Search for the cell housing the specified text and yield its [x, y] center coordinate. 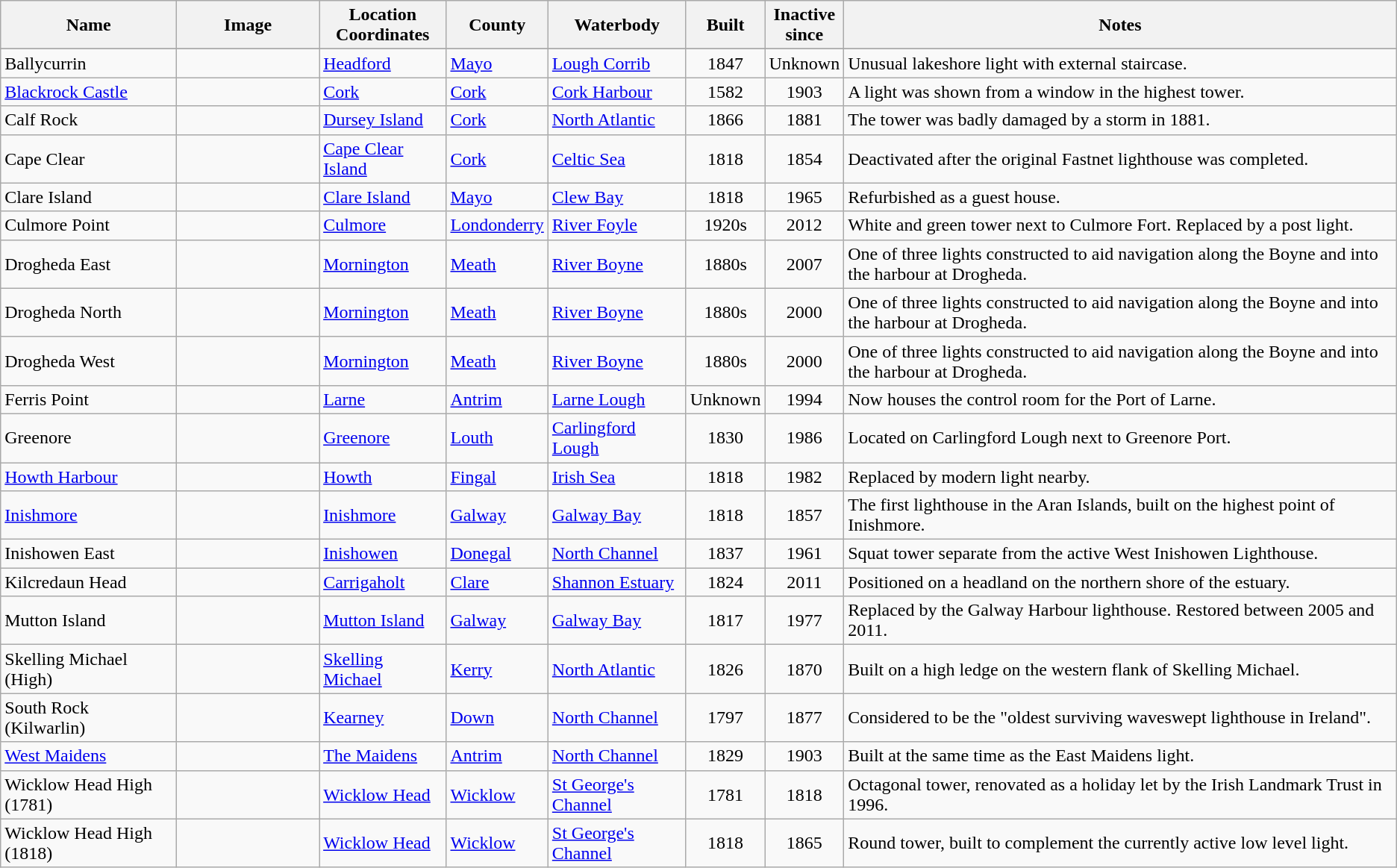
Located on Carlingford Lough next to Greenore Port. [1121, 437]
1817 [725, 621]
Londonderry [497, 225]
Replaced by modern light nearby. [1121, 477]
The tower was badly damaged by a storm in 1881. [1121, 120]
Inactive since [804, 25]
County [497, 25]
Wicklow Head High (1781) [89, 794]
Drogheda North [89, 312]
Positioned on a headland on the northern shore of the estuary. [1121, 582]
Kerry [497, 669]
Clare [497, 582]
Irish Sea [616, 477]
Lough Corrib [616, 63]
Considered to be the "oldest surviving waveswept lighthouse in Ireland". [1121, 718]
Howth [383, 477]
Down [497, 718]
Blackrock Castle [89, 92]
Culmore [383, 225]
Built on a high ledge on the western flank of Skelling Michael. [1121, 669]
1781 [725, 794]
Notes [1121, 25]
2007 [804, 264]
1830 [725, 437]
Clew Bay [616, 197]
Carrigaholt [383, 582]
1829 [725, 756]
Wicklow Head High (1818) [89, 843]
1881 [804, 120]
Calf Rock [89, 120]
1797 [725, 718]
Deactivated after the original Fastnet lighthouse was completed. [1121, 158]
Inishowen [383, 554]
Built [725, 25]
Round tower, built to complement the currently active low level light. [1121, 843]
1847 [725, 63]
Name [89, 25]
1877 [804, 718]
Replaced by the Galway Harbour lighthouse. Restored between 2005 and 2011. [1121, 621]
1854 [804, 158]
The first lighthouse in the Aran Islands, built on the highest point of Inishmore. [1121, 515]
1865 [804, 843]
1977 [804, 621]
2011 [804, 582]
1582 [725, 92]
Dursey Island [383, 120]
Larne Lough [616, 399]
Culmore Point [89, 225]
Louth [497, 437]
Cape Clear Island [383, 158]
Unusual lakeshore light with external staircase. [1121, 63]
Ferris Point [89, 399]
Location Coordinates [383, 25]
Kearney [383, 718]
Now houses the control room for the Port of Larne. [1121, 399]
Carlingford Lough [616, 437]
Image [248, 25]
1961 [804, 554]
Squat tower separate from the active West Inishowen Lighthouse. [1121, 554]
1826 [725, 669]
Octagonal tower, renovated as a holiday let by the Irish Landmark Trust in 1996. [1121, 794]
Donegal [497, 554]
Ballycurrin [89, 63]
2012 [804, 225]
Drogheda West [89, 361]
River Foyle [616, 225]
1837 [725, 554]
1965 [804, 197]
West Maidens [89, 756]
Larne [383, 399]
Inishowen East [89, 554]
Skelling Michael (High) [89, 669]
1982 [804, 477]
Howth Harbour [89, 477]
Cape Clear [89, 158]
Refurbished as a guest house. [1121, 197]
Fingal [497, 477]
Drogheda East [89, 264]
White and green tower next to Culmore Fort. Replaced by a post light. [1121, 225]
1866 [725, 120]
Cork Harbour [616, 92]
Celtic Sea [616, 158]
1994 [804, 399]
Shannon Estuary [616, 582]
Waterbody [616, 25]
Kilcredaun Head [89, 582]
1870 [804, 669]
The Maidens [383, 756]
Built at the same time as the East Maidens light. [1121, 756]
A light was shown from a window in the highest tower. [1121, 92]
Headford [383, 63]
South Rock (Kilwarlin) [89, 718]
1986 [804, 437]
Skelling Michael [383, 669]
1824 [725, 582]
1857 [804, 515]
1920s [725, 225]
